Detect which cell encompasses the target text, then output its (X, Y) center coordinate. 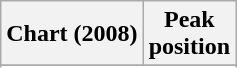
Peakposition (189, 34)
Chart (2008) (72, 34)
